From the cell containing the given text, extract its center point as [x, y] coordinate. 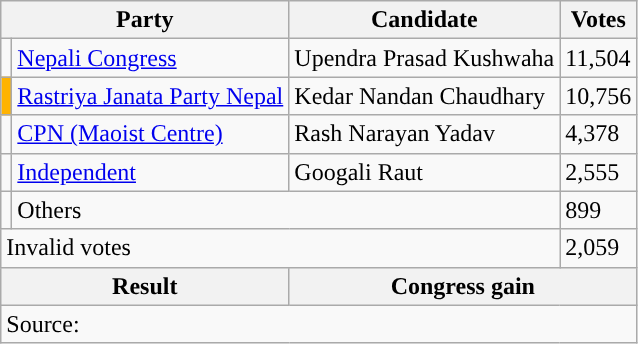
Congress gain [463, 286]
11,504 [598, 58]
Kedar Nandan Chaudhary [424, 96]
Independent [150, 172]
Rastriya Janata Party Nepal [150, 96]
Googali Raut [424, 172]
899 [598, 210]
CPN (Maoist Centre) [150, 134]
4,378 [598, 134]
2,555 [598, 172]
Upendra Prasad Kushwaha [424, 58]
Nepali Congress [150, 58]
Invalid votes [280, 248]
10,756 [598, 96]
Candidate [424, 20]
Party [145, 20]
2,059 [598, 248]
Rash Narayan Yadav [424, 134]
Votes [598, 20]
Result [145, 286]
Source: [319, 324]
Others [286, 210]
